For the text-containing cell, return its midpoint in [X, Y] coordinate format. 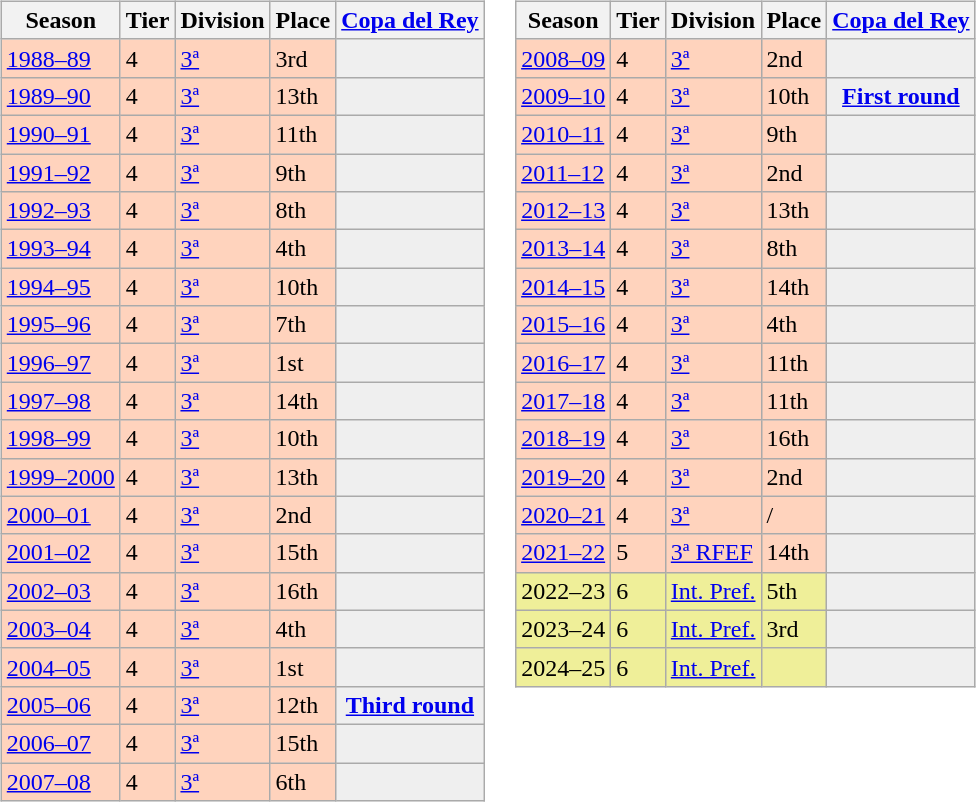
2008–09 [564, 58]
1989–90 [60, 96]
6th [303, 781]
2005–06 [60, 705]
1997–98 [60, 401]
Third round [410, 705]
1988–89 [60, 58]
1994–95 [60, 287]
2017–18 [564, 401]
12th [303, 705]
First round [901, 96]
1995–96 [60, 325]
2004–05 [60, 667]
1990–91 [60, 134]
2010–11 [564, 134]
2022–23 [564, 591]
/ [794, 515]
1998–99 [60, 439]
2016–17 [564, 363]
2002–03 [60, 591]
2024–25 [564, 667]
2021–22 [564, 553]
1993–94 [60, 249]
2023–24 [564, 629]
2020–21 [564, 515]
2007–08 [60, 781]
2011–12 [564, 173]
2018–19 [564, 439]
3ª RFEF [713, 553]
2000–01 [60, 515]
2014–15 [564, 287]
2013–14 [564, 249]
2019–20 [564, 477]
2006–07 [60, 743]
1992–93 [60, 211]
2009–10 [564, 96]
1996–97 [60, 363]
2012–13 [564, 211]
5 [638, 553]
2003–04 [60, 629]
2015–16 [564, 325]
2001–02 [60, 553]
5th [794, 591]
1991–92 [60, 173]
1999–2000 [60, 477]
7th [303, 325]
